For the text-containing cell, return its midpoint in (X, Y) coordinate format. 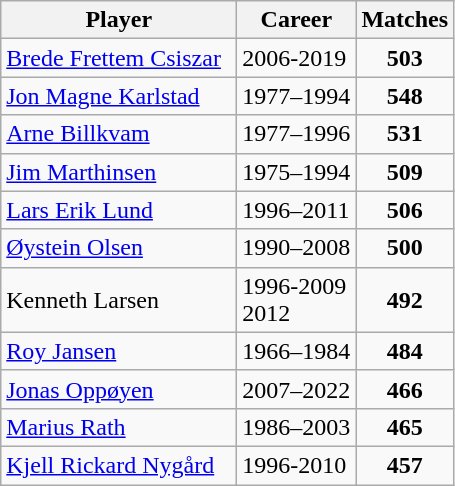
1977–1994 (296, 96)
466 (405, 389)
1975–1994 (296, 172)
457 (405, 465)
465 (405, 427)
Arne Billkvam (119, 134)
Brede Frettem Csiszar (119, 58)
1996-2010 (296, 465)
2007–2022 (296, 389)
1977–1996 (296, 134)
Marius Rath (119, 427)
Matches (405, 20)
1996–2011 (296, 210)
1986–2003 (296, 427)
509 (405, 172)
531 (405, 134)
Career (296, 20)
Jonas Oppøyen (119, 389)
484 (405, 351)
Øystein Olsen (119, 248)
500 (405, 248)
Roy Jansen (119, 351)
506 (405, 210)
1966–1984 (296, 351)
548 (405, 96)
492 (405, 300)
1996-20092012 (296, 300)
Jim Marthinsen (119, 172)
2006-2019 (296, 58)
Jon Magne Karlstad (119, 96)
Kjell Rickard Nygård (119, 465)
Player (119, 20)
Kenneth Larsen (119, 300)
Lars Erik Lund (119, 210)
1990–2008 (296, 248)
503 (405, 58)
